Provide the [X, Y] coordinate of the cell's center where the given text is located.  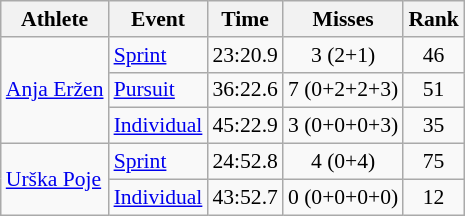
4 (0+4) [343, 162]
24:52.8 [244, 162]
75 [434, 162]
23:20.9 [244, 55]
3 (0+0+0+3) [343, 126]
46 [434, 55]
Time [244, 19]
Pursuit [158, 90]
7 (0+2+2+3) [343, 90]
Rank [434, 19]
36:22.6 [244, 90]
12 [434, 197]
Misses [343, 19]
Athlete [55, 19]
45:22.9 [244, 126]
3 (2+1) [343, 55]
51 [434, 90]
Event [158, 19]
Urška Poje [55, 180]
43:52.7 [244, 197]
Anja Eržen [55, 90]
35 [434, 126]
0 (0+0+0+0) [343, 197]
